Return (x, y) of the center of cell containing provided text 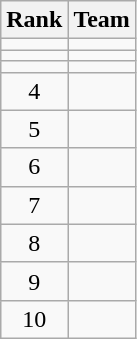
4 (34, 91)
Team (102, 20)
9 (34, 281)
10 (34, 319)
Rank (34, 20)
7 (34, 205)
6 (34, 167)
8 (34, 243)
5 (34, 129)
